Determine the (x, y) coordinate at the center of the cell enclosing the given text.  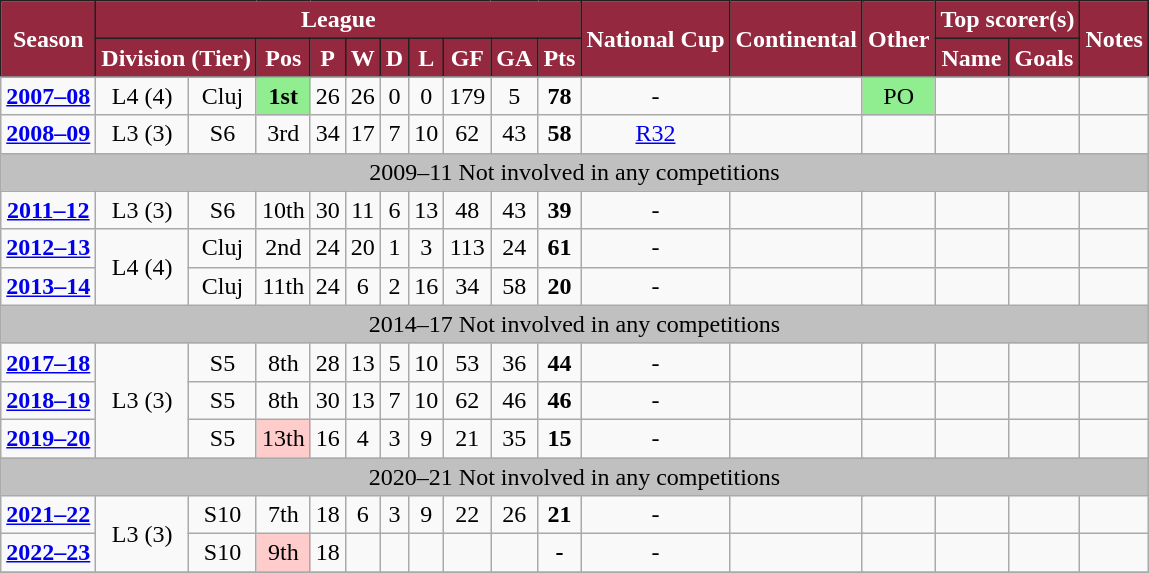
17 (362, 134)
2022–23 (48, 553)
35 (514, 438)
11 (362, 210)
GF (468, 58)
Goals (1044, 58)
1st (283, 96)
Name (972, 58)
P (328, 58)
1 (394, 248)
2007–08 (48, 96)
44 (560, 362)
28 (328, 362)
R32 (656, 134)
Pos (283, 58)
39 (560, 210)
Top scorer(s) (1008, 20)
13th (283, 438)
Season (48, 39)
2020–21 Not involved in any competitions (575, 477)
2012–13 (48, 248)
179 (468, 96)
22 (468, 515)
113 (468, 248)
11th (283, 286)
Pts (560, 58)
Other (898, 39)
9th (283, 553)
National Cup (656, 39)
3rd (283, 134)
2nd (283, 248)
2 (394, 286)
2019–20 (48, 438)
Division (Tier) (176, 58)
2011–12 (48, 210)
L (426, 58)
2017–18 (48, 362)
2013–14 (48, 286)
Notes (1114, 39)
PO (898, 96)
2021–22 (48, 515)
53 (468, 362)
78 (560, 96)
4 (362, 438)
10th (283, 210)
D (394, 58)
2018–19 (48, 400)
2008–09 (48, 134)
61 (560, 248)
2009–11 Not involved in any competitions (575, 172)
7th (283, 515)
36 (514, 362)
Continental (796, 39)
League (338, 20)
15 (560, 438)
48 (468, 210)
GA (514, 58)
W (362, 58)
2014–17 Not involved in any competitions (575, 324)
